Determine the (x, y) coordinate at the center of the cell enclosing the given text.  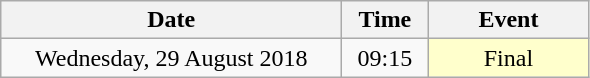
Final (508, 58)
09:15 (385, 58)
Time (385, 20)
Event (508, 20)
Wednesday, 29 August 2018 (172, 58)
Date (172, 20)
